For the text-containing cell, return its midpoint in [X, Y] coordinate format. 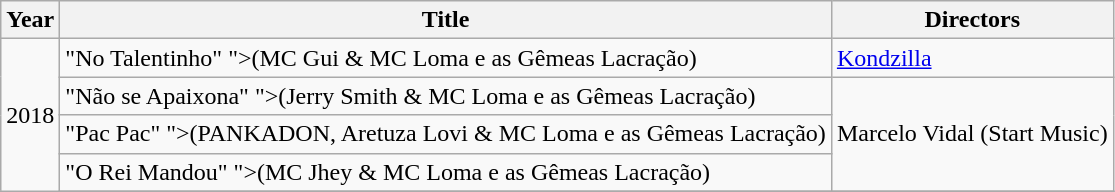
"No Talentinho" ">(MC Gui & MC Loma e as Gêmeas Lacração) [446, 58]
2018 [30, 115]
Kondzilla [972, 58]
Marcelo Vidal (Start Music) [972, 134]
Title [446, 20]
Directors [972, 20]
"Pac Pac" ">(PANKADON, Aretuza Lovi & MC Loma e as Gêmeas Lacração) [446, 134]
"O Rei Mandou" ">(MC Jhey & MC Loma e as Gêmeas Lacração) [446, 172]
Year [30, 20]
"Não se Apaixona" ">(Jerry Smith & MC Loma e as Gêmeas Lacração) [446, 96]
